From the cell containing the given text, extract its center point as (x, y) coordinate. 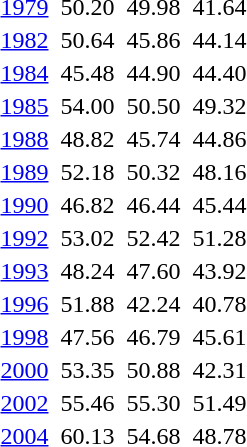
45.86 (154, 40)
48.82 (88, 139)
50.50 (154, 106)
55.30 (154, 403)
55.46 (88, 403)
54.00 (88, 106)
51.88 (88, 304)
47.60 (154, 271)
45.48 (88, 73)
46.82 (88, 205)
46.79 (154, 337)
47.56 (88, 337)
53.35 (88, 370)
50.32 (154, 172)
46.44 (154, 205)
52.18 (88, 172)
42.24 (154, 304)
44.90 (154, 73)
50.88 (154, 370)
53.02 (88, 238)
48.24 (88, 271)
45.74 (154, 139)
52.42 (154, 238)
50.64 (88, 40)
